Locate the cell with the specified text and output its [X, Y] center coordinate. 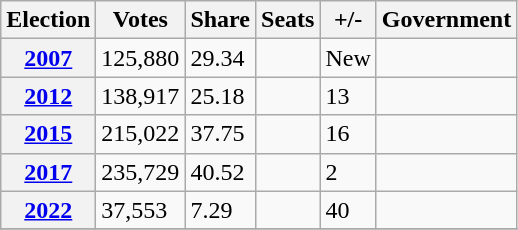
Government [446, 20]
Election [48, 20]
13 [348, 96]
16 [348, 134]
40.52 [220, 172]
37.75 [220, 134]
7.29 [220, 210]
37,553 [140, 210]
2017 [48, 172]
138,917 [140, 96]
2012 [48, 96]
40 [348, 210]
29.34 [220, 58]
2022 [48, 210]
+/- [348, 20]
215,022 [140, 134]
125,880 [140, 58]
New [348, 58]
Share [220, 20]
2007 [48, 58]
235,729 [140, 172]
Votes [140, 20]
2 [348, 172]
Seats [288, 20]
25.18 [220, 96]
2015 [48, 134]
